From the cell containing the given text, extract its center point as (x, y) coordinate. 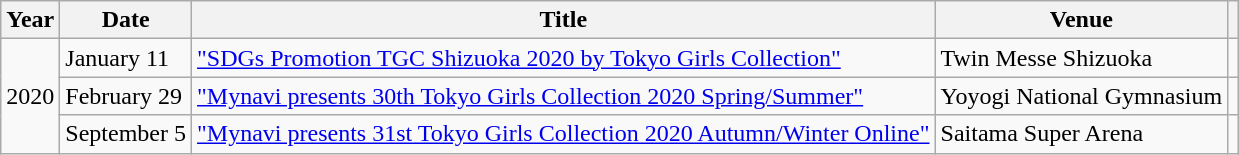
Yoyogi National Gymnasium (1082, 96)
"Mynavi presents 31st Tokyo Girls Collection 2020 Autumn/Winter Online" (564, 134)
February 29 (126, 96)
Saitama Super Arena (1082, 134)
January 11 (126, 58)
Title (564, 20)
Venue (1082, 20)
"Mynavi presents 30th Tokyo Girls Collection 2020 Spring/Summer" (564, 96)
2020 (30, 96)
Twin Messe Shizuoka (1082, 58)
Year (30, 20)
"SDGs Promotion TGC Shizuoka 2020 by Tokyo Girls Collection" (564, 58)
Date (126, 20)
September 5 (126, 134)
